Scan for the cell matching the given text and deliver its (X, Y) coordinate at center. 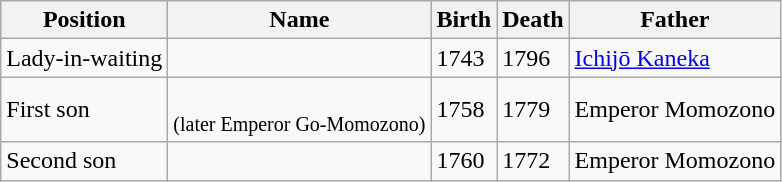
Lady-in-waiting (84, 58)
Death (533, 20)
(later Emperor Go-Momozono) (300, 110)
Position (84, 20)
1760 (464, 161)
Ichijō Kaneka (675, 58)
1743 (464, 58)
First son (84, 110)
1772 (533, 161)
Birth (464, 20)
Father (675, 20)
Name (300, 20)
1779 (533, 110)
Second son (84, 161)
1796 (533, 58)
1758 (464, 110)
